Scan for the cell matching the given text and deliver its [x, y] coordinate at center. 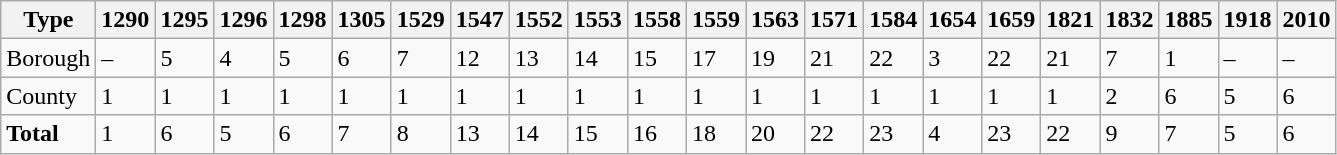
1298 [302, 20]
2010 [1306, 20]
1563 [776, 20]
Borough [48, 58]
1918 [1248, 20]
1295 [184, 20]
1832 [1130, 20]
16 [656, 134]
12 [480, 58]
1547 [480, 20]
1559 [716, 20]
Total [48, 134]
2 [1130, 96]
17 [716, 58]
19 [776, 58]
3 [952, 58]
1821 [1070, 20]
1290 [126, 20]
Type [48, 20]
20 [776, 134]
1529 [420, 20]
1558 [656, 20]
18 [716, 134]
1584 [894, 20]
1552 [538, 20]
9 [1130, 134]
1654 [952, 20]
1571 [834, 20]
1553 [598, 20]
1296 [244, 20]
1885 [1188, 20]
1659 [1012, 20]
8 [420, 134]
County [48, 96]
1305 [362, 20]
